Return [X, Y] of the center of cell containing provided text 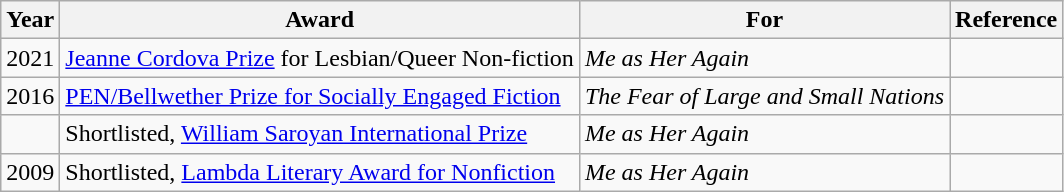
Shortlisted, William Saroyan International Prize [320, 134]
For [764, 20]
Award [320, 20]
PEN/Bellwether Prize for Socially Engaged Fiction [320, 96]
The Fear of Large and Small Nations [764, 96]
2021 [30, 58]
Jeanne Cordova Prize for Lesbian/Queer Non-fiction [320, 58]
Shortlisted, Lambda Literary Award for Nonfiction [320, 172]
Reference [1006, 20]
Year [30, 20]
2016 [30, 96]
2009 [30, 172]
